Return the [x, y] coordinate for the center point of the cell that contains the specified text.  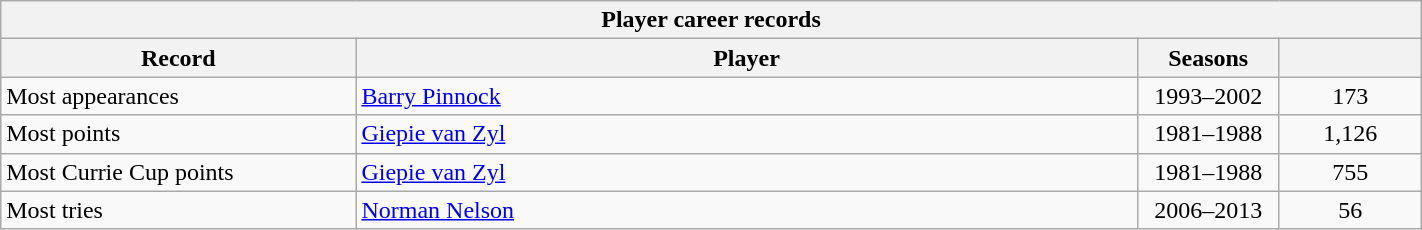
Norman Nelson [746, 210]
Most appearances [178, 96]
Seasons [1208, 58]
755 [1350, 172]
1993–2002 [1208, 96]
Most tries [178, 210]
Most points [178, 134]
Barry Pinnock [746, 96]
Player [746, 58]
Record [178, 58]
1,126 [1350, 134]
173 [1350, 96]
56 [1350, 210]
2006–2013 [1208, 210]
Most Currie Cup points [178, 172]
Player career records [711, 20]
